Return [x, y] of the center of cell containing provided text 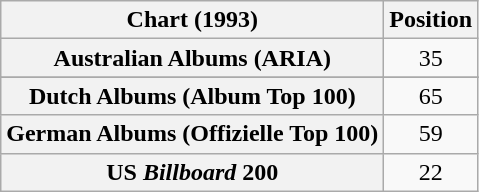
22 [431, 172]
59 [431, 134]
Dutch Albums (Album Top 100) [192, 96]
65 [431, 96]
German Albums (Offizielle Top 100) [192, 134]
35 [431, 58]
Chart (1993) [192, 20]
Position [431, 20]
US Billboard 200 [192, 172]
Australian Albums (ARIA) [192, 58]
